Locate the cell with the specified text and output its [X, Y] center coordinate. 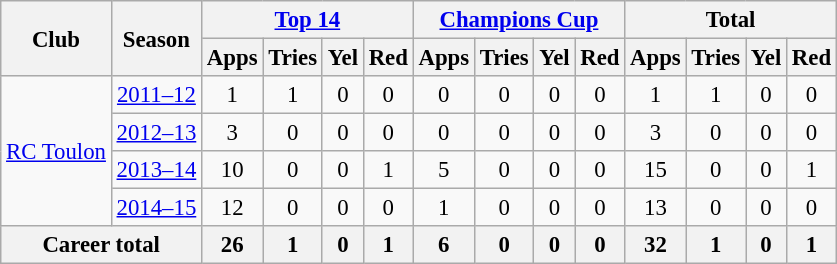
Top 14 [308, 20]
10 [232, 170]
5 [444, 170]
2013–14 [156, 170]
12 [232, 208]
26 [232, 245]
Total [731, 20]
6 [444, 245]
Season [156, 38]
2014–15 [156, 208]
Club [56, 38]
Champions Cup [519, 20]
2011–12 [156, 95]
2012–13 [156, 133]
Career total [102, 245]
13 [656, 208]
32 [656, 245]
RC Toulon [56, 151]
15 [656, 170]
